From the cell containing the given text, extract its center point as (X, Y) coordinate. 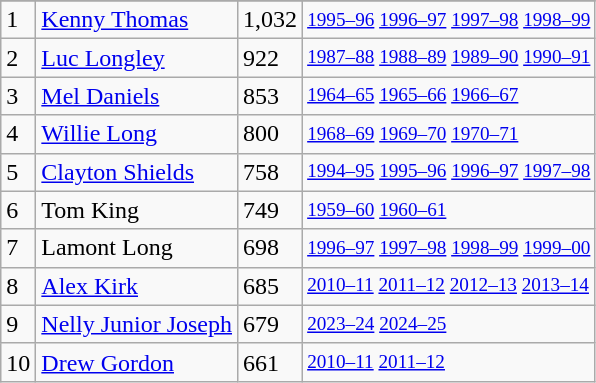
Willie Long (137, 134)
2023–24 2024–25 (449, 324)
922 (270, 58)
5 (18, 172)
Drew Gordon (137, 362)
679 (270, 324)
1964–65 1965–66 1966–67 (449, 96)
853 (270, 96)
1987–88 1988–89 1989–90 1990–91 (449, 58)
10 (18, 362)
2 (18, 58)
2010–11 2011–12 (449, 362)
Tom King (137, 210)
8 (18, 286)
Nelly Junior Joseph (137, 324)
661 (270, 362)
1996–97 1997–98 1998–99 1999–00 (449, 248)
4 (18, 134)
2010–11 2011–12 2012–13 2013–14 (449, 286)
9 (18, 324)
Lamont Long (137, 248)
6 (18, 210)
Kenny Thomas (137, 20)
1,032 (270, 20)
Clayton Shields (137, 172)
1995–96 1996–97 1997–98 1998–99 (449, 20)
685 (270, 286)
1994–95 1995–96 1996–97 1997–98 (449, 172)
Alex Kirk (137, 286)
800 (270, 134)
1968–69 1969–70 1970–71 (449, 134)
3 (18, 96)
1959–60 1960–61 (449, 210)
Luc Longley (137, 58)
749 (270, 210)
Mel Daniels (137, 96)
698 (270, 248)
1 (18, 20)
7 (18, 248)
758 (270, 172)
